Output the (X, Y) coordinate of the center of the cell containing the given text.  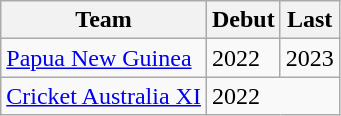
2023 (310, 58)
Last (310, 20)
Papua New Guinea (104, 58)
Debut (243, 20)
Team (104, 20)
Cricket Australia XI (104, 96)
